Extract the (x, y) coordinate from the center of the cell holding the provided text.  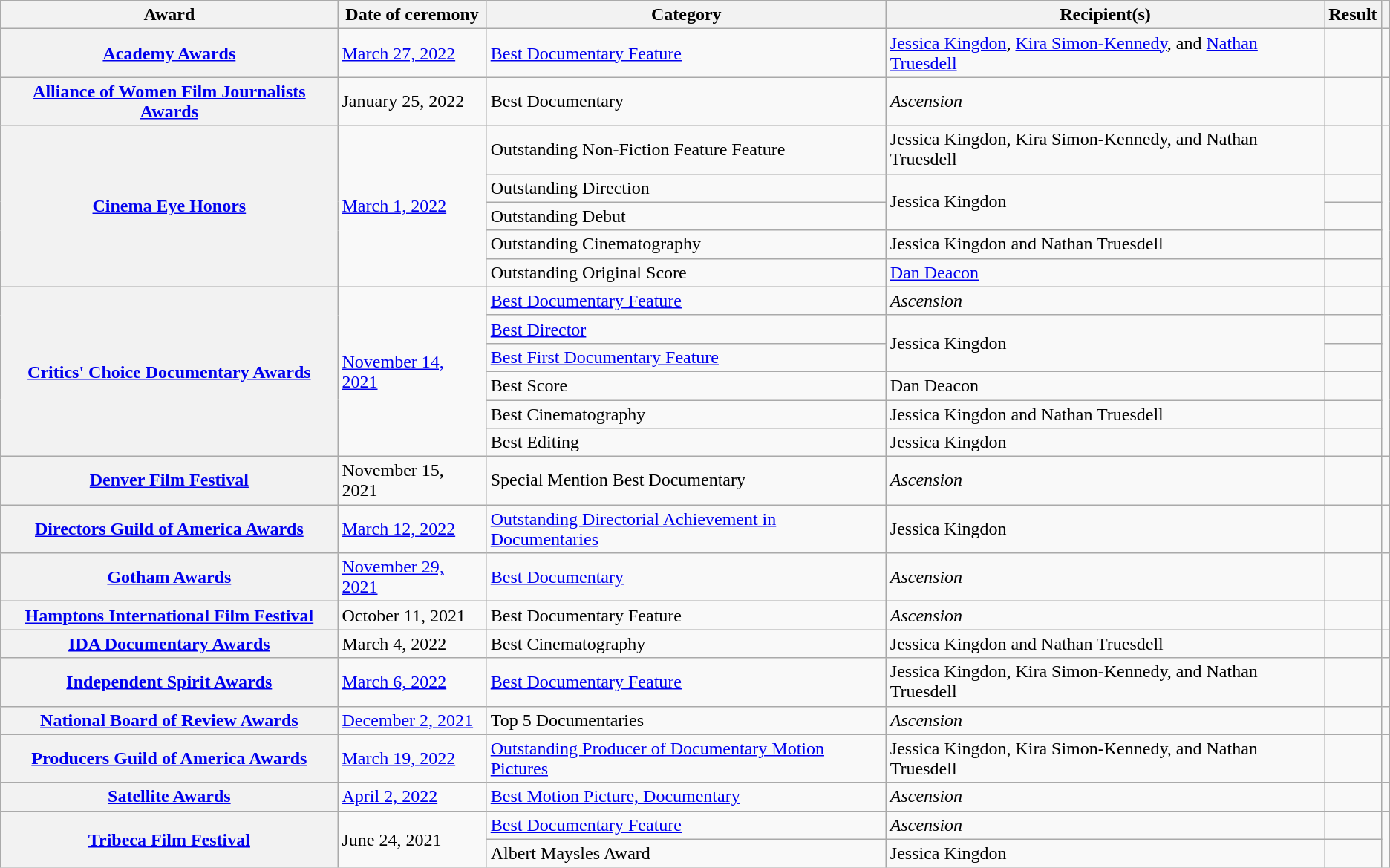
Albert Maysles Award (686, 853)
Special Mention Best Documentary (686, 481)
Gotham Awards (169, 578)
Best First Documentary Feature (686, 357)
December 2, 2021 (412, 720)
Independent Spirit Awards (169, 682)
Outstanding Original Score (686, 273)
March 4, 2022 (412, 644)
Outstanding Non-Fiction Feature Feature (686, 150)
Best Score (686, 385)
Category (686, 15)
October 11, 2021 (412, 616)
March 12, 2022 (412, 529)
November 29, 2021 (412, 578)
Award (169, 15)
March 1, 2022 (412, 206)
Best Motion Picture, Documentary (686, 797)
Producers Guild of America Awards (169, 759)
Best Director (686, 329)
Directors Guild of America Awards (169, 529)
Outstanding Directorial Achievement in Documentaries (686, 529)
Hamptons International Film Festival (169, 616)
Academy Awards (169, 53)
Date of ceremony (412, 15)
Top 5 Documentaries (686, 720)
Outstanding Cinematography (686, 244)
Critics' Choice Documentary Awards (169, 371)
November 14, 2021 (412, 371)
National Board of Review Awards (169, 720)
Alliance of Women Film Journalists Awards (169, 101)
Satellite Awards (169, 797)
March 6, 2022 (412, 682)
March 19, 2022 (412, 759)
March 27, 2022 (412, 53)
November 15, 2021 (412, 481)
April 2, 2022 (412, 797)
Denver Film Festival (169, 481)
January 25, 2022 (412, 101)
IDA Documentary Awards (169, 644)
Best Editing (686, 443)
Outstanding Direction (686, 188)
June 24, 2021 (412, 839)
Recipient(s) (1105, 15)
Outstanding Debut (686, 216)
Cinema Eye Honors (169, 206)
Result (1353, 15)
Tribeca Film Festival (169, 839)
Outstanding Producer of Documentary Motion Pictures (686, 759)
